Identify which cell holds the provided text, then report its [x, y] central coordinate. 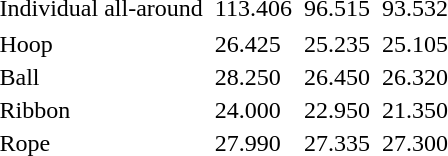
22.950 [336, 110]
26.425 [253, 44]
28.250 [253, 77]
24.000 [253, 110]
25.235 [336, 44]
26.450 [336, 77]
